Scan for the cell matching the given text and deliver its (X, Y) coordinate at center. 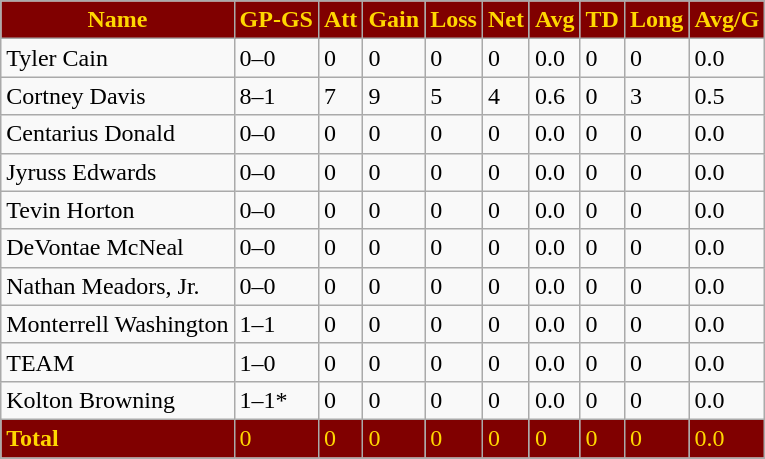
Tyler Cain (118, 58)
Avg/G (727, 20)
1–0 (276, 362)
Gain (394, 20)
Kolton Browning (118, 400)
Att (340, 20)
3 (656, 96)
DeVontae McNeal (118, 248)
7 (340, 96)
Tevin Horton (118, 210)
Nathan Meadors, Jr. (118, 286)
Jyruss Edwards (118, 172)
TEAM (118, 362)
0.5 (727, 96)
5 (454, 96)
Cortney Davis (118, 96)
1–1 (276, 324)
Monterrell Washington (118, 324)
4 (506, 96)
8–1 (276, 96)
Centarius Donald (118, 134)
TD (602, 20)
Loss (454, 20)
Net (506, 20)
9 (394, 96)
Avg (554, 20)
1–1* (276, 400)
Name (118, 20)
Total (118, 438)
0.6 (554, 96)
Long (656, 20)
GP-GS (276, 20)
